Output the (x, y) coordinate of the center of the cell containing the given text.  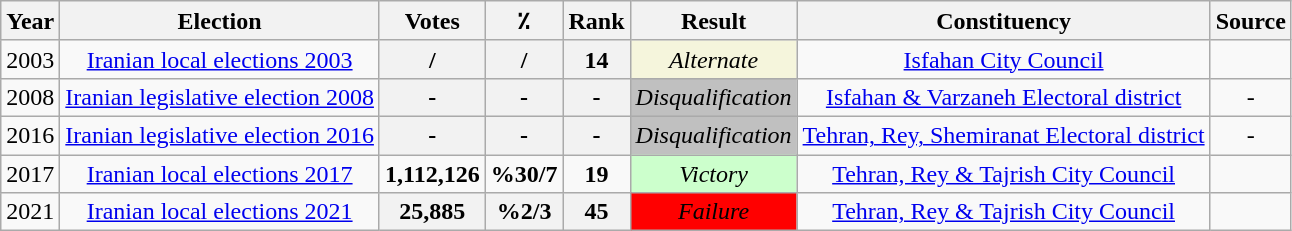
Election (220, 21)
Iranian local elections 2003 (220, 59)
%30/7 (524, 173)
Constituency (1004, 21)
2017 (30, 173)
Isfahan & Varzaneh Electoral district (1004, 97)
1,112,126 (432, 173)
Votes (432, 21)
19 (596, 173)
2008 (30, 97)
2003 (30, 59)
Failure (714, 212)
%2/3 (524, 212)
Victory (714, 173)
٪ (524, 21)
14 (596, 59)
Iranian legislative election 2008 (220, 97)
Iranian local elections 2017 (220, 173)
Iranian local elections 2021 (220, 212)
45 (596, 212)
Result (714, 21)
25,885 (432, 212)
Year (30, 21)
Iranian legislative election 2016 (220, 135)
Isfahan City Council (1004, 59)
2016 (30, 135)
Alternate (714, 59)
Rank (596, 21)
Source (1250, 21)
Tehran, Rey, Shemiranat Electoral district (1004, 135)
2021 (30, 212)
